From the cell containing the given text, extract its center point as (X, Y) coordinate. 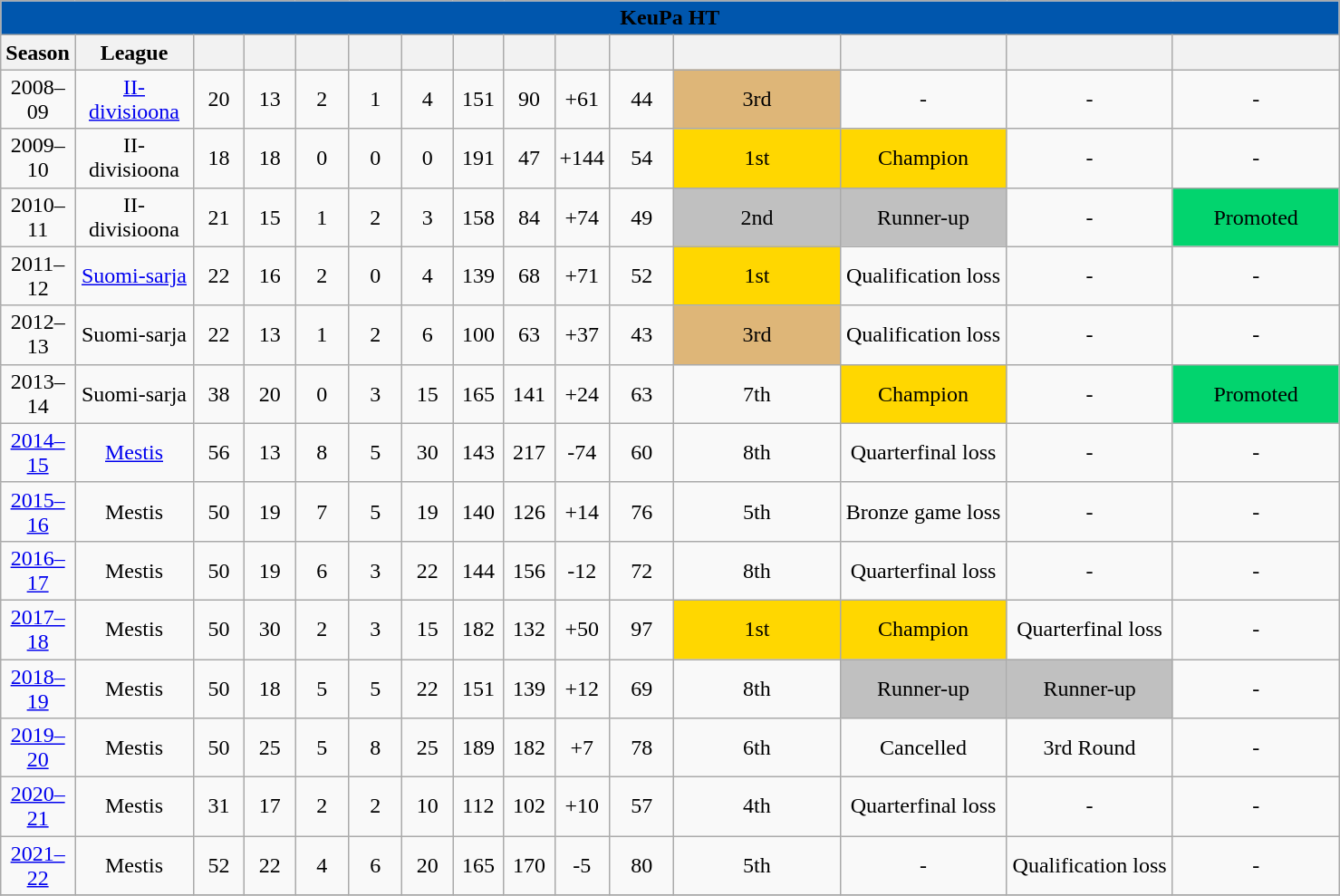
Season (38, 53)
44 (641, 100)
80 (641, 866)
2008–09 (38, 100)
90 (529, 100)
143 (478, 453)
144 (478, 571)
2018–19 (38, 689)
56 (219, 453)
72 (641, 571)
47 (529, 158)
2014–15 (38, 453)
2015–16 (38, 511)
2013–14 (38, 393)
17 (270, 806)
10 (428, 806)
3rd Round (1090, 748)
+14 (582, 511)
Cancelled (923, 748)
7 (323, 511)
-12 (582, 571)
2010–11 (38, 217)
+37 (582, 335)
+50 (582, 629)
189 (478, 748)
100 (478, 335)
+71 (582, 275)
126 (529, 511)
KeuPa HT (670, 18)
54 (641, 158)
2016–17 (38, 571)
57 (641, 806)
2009–10 (38, 158)
Bronze game loss (923, 511)
141 (529, 393)
69 (641, 689)
6th (757, 748)
112 (478, 806)
78 (641, 748)
38 (219, 393)
60 (641, 453)
+10 (582, 806)
140 (478, 511)
+144 (582, 158)
2019–20 (38, 748)
16 (270, 275)
7th (757, 393)
+12 (582, 689)
4th (757, 806)
2012–13 (38, 335)
2021–22 (38, 866)
-5 (582, 866)
21 (219, 217)
2017–18 (38, 629)
2020–21 (38, 806)
-74 (582, 453)
68 (529, 275)
191 (478, 158)
+74 (582, 217)
217 (529, 453)
76 (641, 511)
84 (529, 217)
170 (529, 866)
2nd (757, 217)
31 (219, 806)
+24 (582, 393)
102 (529, 806)
+61 (582, 100)
+7 (582, 748)
158 (478, 217)
132 (529, 629)
2011–12 (38, 275)
156 (529, 571)
43 (641, 335)
97 (641, 629)
49 (641, 217)
League (134, 53)
